Provide the [X, Y] coordinate of the cell's center where the given text is located.  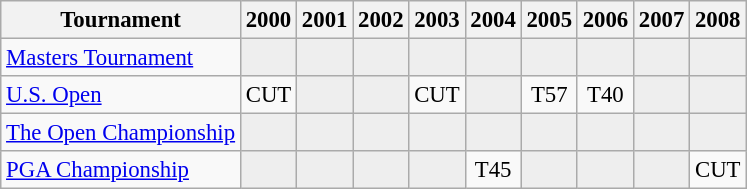
T57 [549, 95]
2005 [549, 20]
U.S. Open [121, 95]
2008 [718, 20]
2004 [493, 20]
2000 [268, 20]
T45 [493, 170]
2002 [381, 20]
PGA Championship [121, 170]
The Open Championship [121, 133]
2006 [605, 20]
Tournament [121, 20]
2003 [437, 20]
2007 [661, 20]
2001 [325, 20]
T40 [605, 95]
Masters Tournament [121, 58]
